Pinpoint the cell where the given text exists, returning its (X, Y) midpoint coordinate. 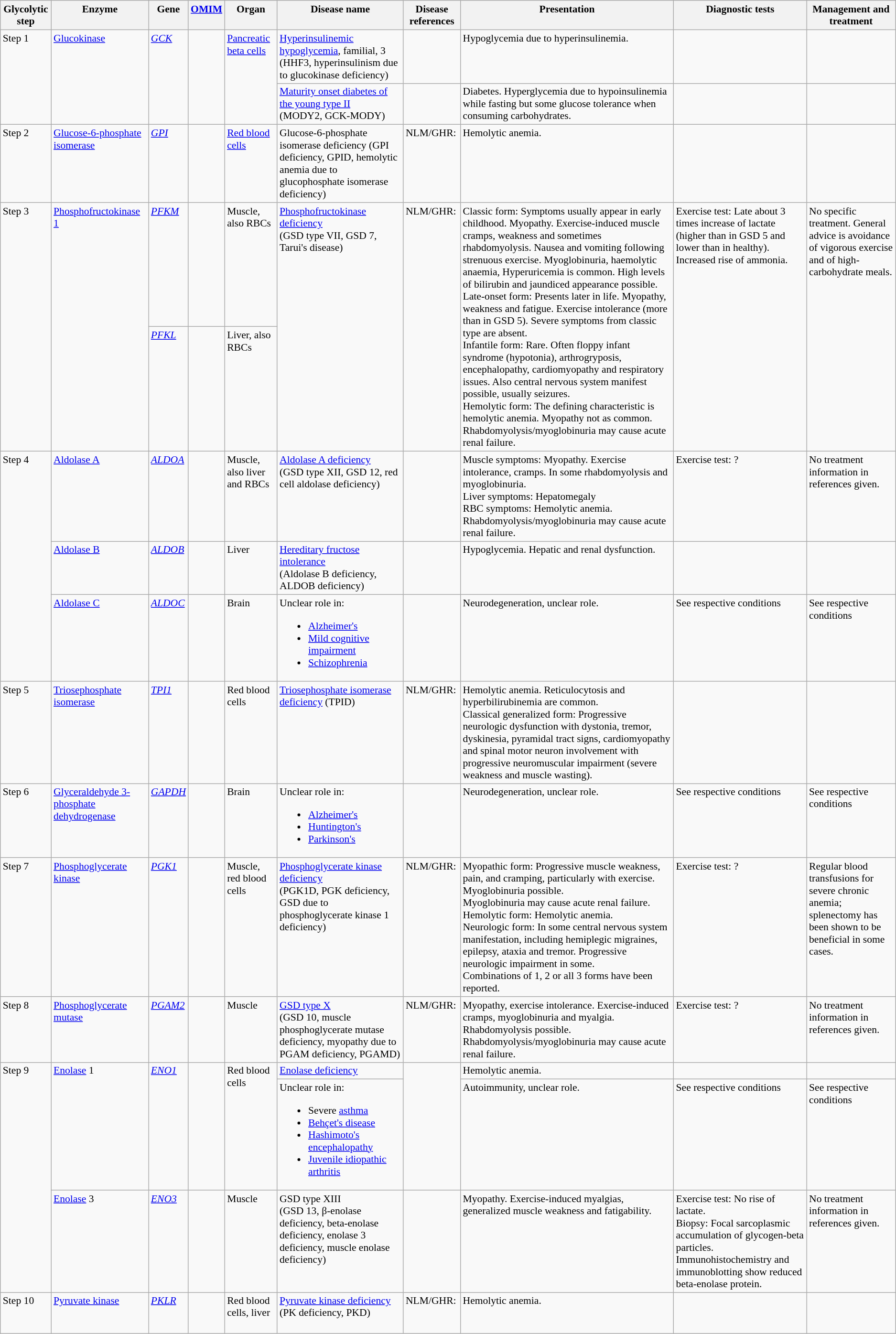
OMIM (206, 15)
ENO1 (168, 1126)
PFKL (168, 389)
Enolase deficiency (340, 1071)
Hypoglycemia. Hepatic and renal dysfunction. (567, 568)
Phosphoglycerate mutase (100, 1030)
ALDOC (168, 638)
Aldolase B (100, 568)
Liver, also RBCs (251, 389)
Unclear role in:Alzheimer'sMild cognitive impairmentSchizophrenia (340, 638)
ENO3 (168, 1241)
Red blood cells, liver (251, 1313)
Disease references (432, 15)
Aldolase A (100, 496)
Step 4 (26, 566)
Step 7 (26, 927)
GSD type XIII (GSD 13, β-enolase deficiency, beta-enolase deficiency, enolase 3 deficiency, muscle enolase deficiency) (340, 1241)
Glucose-6-phosphate isomerase (100, 163)
Regular blood transfusions for severe chronic anemia; splenectomy has been shown to be beneficial in some cases. (851, 927)
ALDOA (168, 496)
ALDOB (168, 568)
Hypoglycemia due to hyperinsulinemia. (567, 56)
Autoimmunity, unclear role. (567, 1135)
Glucokinase (100, 77)
Muscle, red blood cells (251, 927)
Step 1 (26, 77)
Phosphoglycerate kinase deficiency (PGK1D, PGK deficiency, GSD due to phosphoglycerate kinase 1 deficiency) (340, 927)
Enzyme (100, 15)
Muscle, also liver and RBCs (251, 496)
Enolase 3 (100, 1241)
GAPDH (168, 821)
Management and treatment (851, 15)
Pyruvate kinase deficiency (PK deficiency, PKD) (340, 1313)
GCK (168, 77)
Unclear role in:Alzheimer'sHuntington'sParkinson's (340, 821)
Step 3 (26, 327)
Presentation (567, 15)
Step 5 (26, 732)
Hereditary fructose intolerance(Aldolase B deficiency, ALDOB deficiency) (340, 568)
Glucose-6-phosphate isomerase deficiency (GPI deficiency, GPID, hemolytic anemia due to glucophosphate isomerase deficiency) (340, 163)
Disease name (340, 15)
Gene (168, 15)
Step 9 (26, 1177)
Pyruvate kinase (100, 1313)
Enolase 1 (100, 1126)
PGK1 (168, 927)
Muscle, also RBCs (251, 265)
PGAM2 (168, 1030)
Unclear role in:Severe asthmaBehçet's diseaseHashimoto's encephalopathyJuvenile idiopathic arthritis (340, 1135)
Step 8 (26, 1030)
Step 2 (26, 163)
Aldolase A deficiency(GSD type XII, GSD 12, red cell aldolase deficiency) (340, 496)
Aldolase C (100, 638)
Glyceraldehyde 3-phosphate dehydrogenase (100, 821)
Myopathy. Exercise-induced myalgias, generalized muscle weakness and fatigability. (567, 1241)
GPI (168, 163)
GSD type X (GSD 10, muscle phosphoglycerate mutase deficiency, myopathy due to PGAM deficiency, PGAMD) (340, 1030)
PFKM (168, 265)
Hyperinsulinemic hypoglycemia, familial, 3 (HHF3, hyperinsulinism due to glucokinase deficiency) (340, 56)
Step 10 (26, 1313)
Diabetes. Hyperglycemia due to hypoinsulinemia while fasting but some glucose tolerance when consuming carbohydrates. (567, 104)
Triosephosphate isomerase (100, 732)
Maturity onset diabetes of the young type II (MODY2, GCK-MODY) (340, 104)
Organ (251, 15)
Step 6 (26, 821)
Liver (251, 568)
Glycolytic step (26, 15)
TPI1 (168, 732)
Exercise test: Late about 3 times increase of lactate (higher than in GSD 5 and lower than in healthy). Increased rise of ammonia. (740, 327)
Phosphoglycerate kinase (100, 927)
Triosephosphate isomerase deficiency (TPID) (340, 732)
Pancreatic beta cells (251, 77)
No specific treatment. General advice is avoidance of vigorous exercise and of high-carbohydrate meals. (851, 327)
PKLR (168, 1313)
Phosphofructokinase deficiency(GSD type VII, GSD 7, Tarui's disease) (340, 327)
Phosphofructokinase 1 (100, 327)
Diagnostic tests (740, 15)
